For the text-containing cell, return its midpoint in (X, Y) coordinate format. 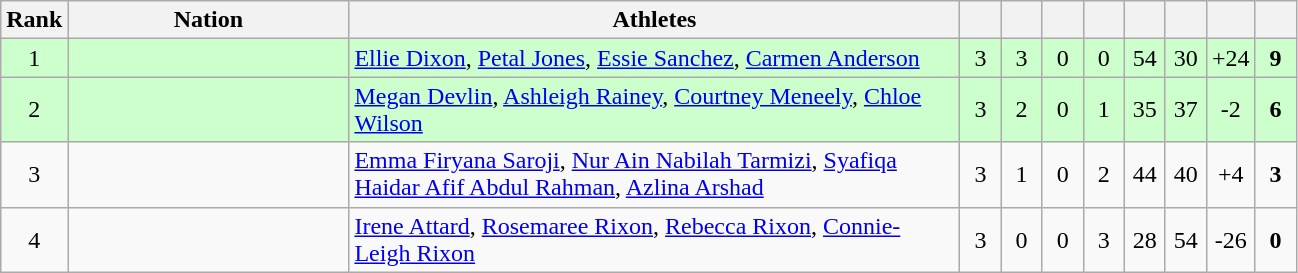
Ellie Dixon, Petal Jones, Essie Sanchez, Carmen Anderson (654, 58)
-26 (1230, 240)
+4 (1230, 174)
35 (1144, 110)
28 (1144, 240)
6 (1276, 110)
44 (1144, 174)
Rank (34, 20)
30 (1186, 58)
+24 (1230, 58)
9 (1276, 58)
Emma Firyana Saroji, Nur Ain Nabilah Tarmizi, Syafiqa Haidar Afif Abdul Rahman, Azlina Arshad (654, 174)
Irene Attard, Rosemaree Rixon, Rebecca Rixon, Connie-Leigh Rixon (654, 240)
-2 (1230, 110)
Nation (208, 20)
40 (1186, 174)
4 (34, 240)
Megan Devlin, Ashleigh Rainey, Courtney Meneely, Chloe Wilson (654, 110)
Athletes (654, 20)
37 (1186, 110)
